Locate the cell with the specified text and output its [x, y] center coordinate. 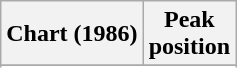
Chart (1986) [72, 34]
Peakposition [189, 34]
